Find where the given text appears and provide that cell's center as [x, y] coordinate. 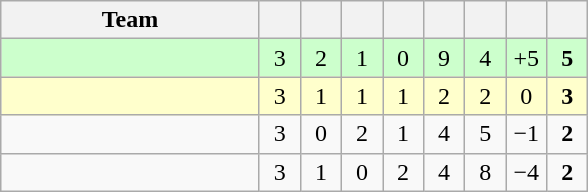
9 [444, 58]
+5 [526, 58]
8 [486, 172]
−1 [526, 134]
Team [130, 20]
−4 [526, 172]
